Detect which cell encompasses the target text, then output its [X, Y] center coordinate. 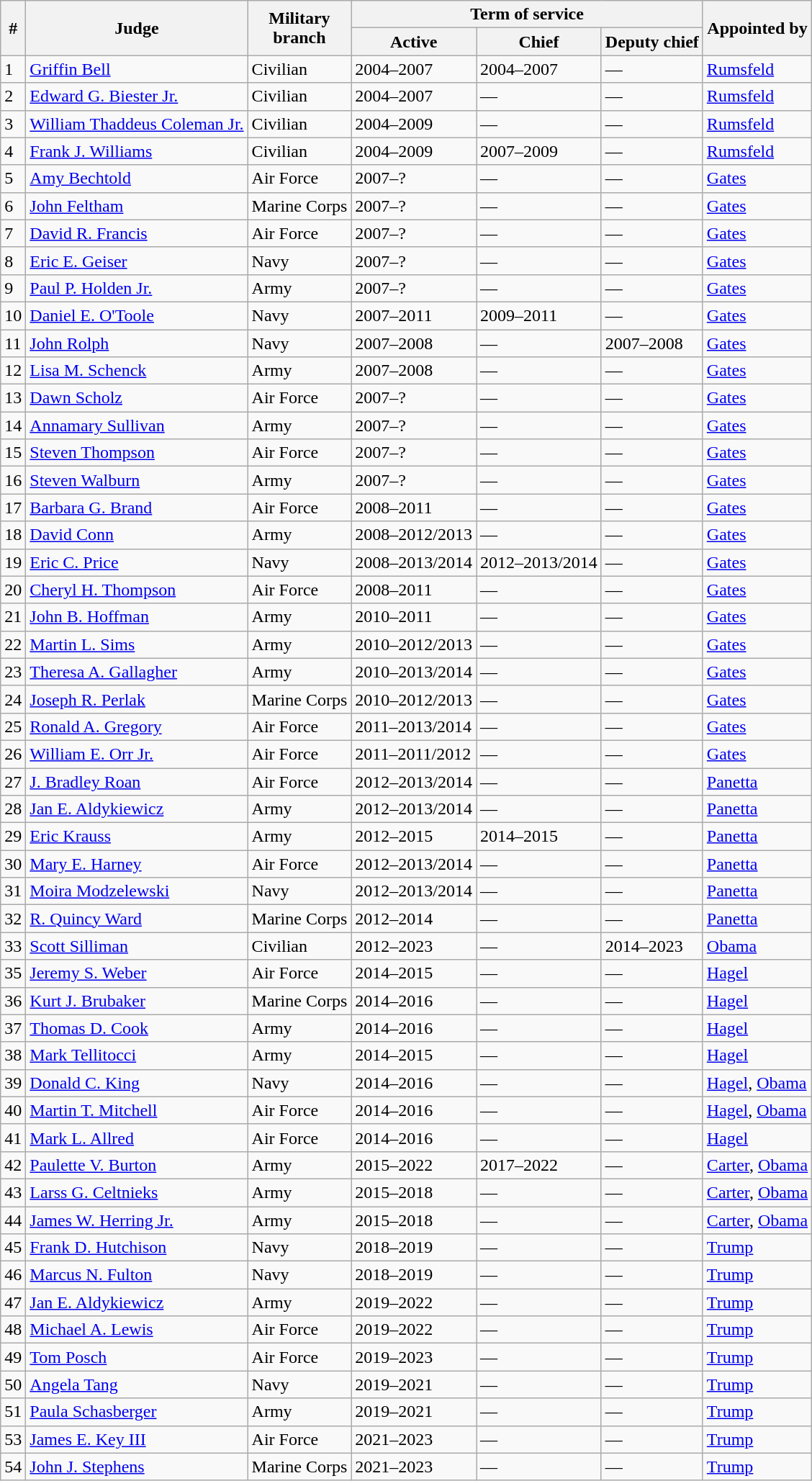
13 [13, 398]
29 [13, 837]
42 [13, 1165]
44 [13, 1220]
Cheryl H. Thompson [137, 590]
14 [13, 426]
30 [13, 864]
5 [13, 179]
2007–2011 [414, 315]
54 [13, 1467]
3 [13, 124]
Martin T. Mitchell [137, 1110]
Steven Thompson [137, 453]
1 [13, 69]
Scott Silliman [137, 946]
2012–2023 [414, 946]
32 [13, 919]
Jeremy S. Weber [137, 973]
Dawn Scholz [137, 398]
2012–2015 [414, 837]
Term of service [527, 14]
2012–2014 [414, 919]
26 [13, 754]
John Rolph [137, 343]
17 [13, 508]
9 [13, 288]
2011–2013/2014 [414, 726]
2007–2009 [539, 151]
James E. Key III [137, 1439]
Frank D. Hutchison [137, 1248]
Tom Posch [137, 1357]
Joseph R. Perlak [137, 699]
Active [414, 42]
45 [13, 1248]
46 [13, 1275]
2014–2023 [652, 946]
20 [13, 590]
Marcus N. Fulton [137, 1275]
2019–2023 [414, 1357]
43 [13, 1192]
51 [13, 1412]
21 [13, 617]
39 [13, 1083]
2010–2013/2014 [414, 672]
25 [13, 726]
Thomas D. Cook [137, 1028]
10 [13, 315]
15 [13, 453]
Barbara G. Brand [137, 508]
40 [13, 1110]
David R. Francis [137, 233]
Appointed by [757, 28]
John Feltham [137, 206]
Moira Modzelewski [137, 891]
Martin L. Sims [137, 644]
Annamary Sullivan [137, 426]
8 [13, 261]
2008–2012/2013 [414, 535]
2017–2022 [539, 1165]
50 [13, 1385]
Paula Schasberger [137, 1412]
27 [13, 781]
# [13, 28]
Frank J. Williams [137, 151]
22 [13, 644]
24 [13, 699]
Larss G. Celtnieks [137, 1192]
David Conn [137, 535]
Mark L. Allred [137, 1138]
47 [13, 1302]
Daniel E. O'Toole [137, 315]
23 [13, 672]
John J. Stephens [137, 1467]
19 [13, 562]
J. Bradley Roan [137, 781]
Deputy chief [652, 42]
53 [13, 1439]
Chief [539, 42]
Eric C. Price [137, 562]
Griffin Bell [137, 69]
2015–2022 [414, 1165]
16 [13, 480]
Judge [137, 28]
2010–2011 [414, 617]
Donald C. King [137, 1083]
36 [13, 1001]
Steven Walburn [137, 480]
Eric E. Geiser [137, 261]
R. Quincy Ward [137, 919]
Paul P. Holden Jr. [137, 288]
William E. Orr Jr. [137, 754]
John B. Hoffman [137, 617]
4 [13, 151]
William Thaddeus Coleman Jr. [137, 124]
Edward G. Biester Jr. [137, 96]
48 [13, 1330]
11 [13, 343]
Paulette V. Burton [137, 1165]
12 [13, 371]
Eric Krauss [137, 837]
41 [13, 1138]
38 [13, 1055]
Amy Bechtold [137, 179]
Lisa M. Schenck [137, 371]
7 [13, 233]
Michael A. Lewis [137, 1330]
18 [13, 535]
2 [13, 96]
2008–2013/2014 [414, 562]
Kurt J. Brubaker [137, 1001]
6 [13, 206]
Obama [757, 946]
Mary E. Harney [137, 864]
35 [13, 973]
33 [13, 946]
Angela Tang [137, 1385]
Mark Tellitocci [137, 1055]
Theresa A. Gallagher [137, 672]
Ronald A. Gregory [137, 726]
31 [13, 891]
James W. Herring Jr. [137, 1220]
2009–2011 [539, 315]
28 [13, 809]
Militarybranch [299, 28]
49 [13, 1357]
37 [13, 1028]
2011–2011/2012 [414, 754]
